Identify which cell holds the provided text, then report its (X, Y) central coordinate. 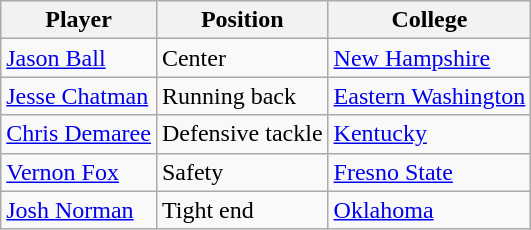
Position (242, 20)
Kentucky (430, 134)
Center (242, 58)
Fresno State (430, 172)
Tight end (242, 210)
Eastern Washington (430, 96)
New Hampshire (430, 58)
Chris Demaree (79, 134)
Oklahoma (430, 210)
Josh Norman (79, 210)
Defensive tackle (242, 134)
Vernon Fox (79, 172)
Player (79, 20)
Safety (242, 172)
Jesse Chatman (79, 96)
Running back (242, 96)
Jason Ball (79, 58)
College (430, 20)
